Pinpoint the cell where the given text exists, returning its [X, Y] midpoint coordinate. 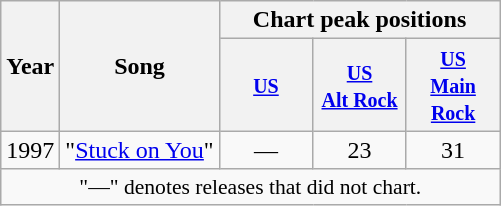
— [266, 150]
"—" denotes releases that did not chart. [250, 187]
Chart peak positions [360, 20]
USAlt Rock [360, 85]
31 [453, 150]
"Stuck on You" [140, 150]
Song [140, 66]
USMain Rock [453, 85]
Year [30, 66]
1997 [30, 150]
US [266, 85]
23 [360, 150]
